Locate the cell with the specified text and output its (x, y) center coordinate. 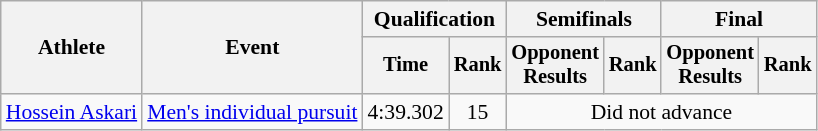
4:39.302 (405, 112)
Time (405, 66)
Athlete (72, 48)
15 (478, 112)
Hossein Askari (72, 112)
Men's individual pursuit (252, 112)
Semifinals (584, 19)
Event (252, 48)
Did not advance (661, 112)
Final (738, 19)
Qualification (434, 19)
